Determine the [X, Y] coordinate at the center of the cell enclosing the given text.  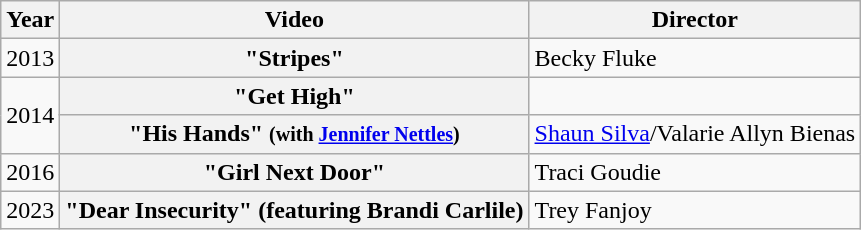
"Stripes" [294, 58]
Director [695, 20]
"His Hands" (with Jennifer Nettles) [294, 134]
Shaun Silva/Valarie Allyn Bienas [695, 134]
Video [294, 20]
Becky Fluke [695, 58]
2014 [30, 115]
"Get High" [294, 96]
"Girl Next Door" [294, 172]
Traci Goudie [695, 172]
Year [30, 20]
Trey Fanjoy [695, 210]
2013 [30, 58]
2016 [30, 172]
"Dear Insecurity" (featuring Brandi Carlile) [294, 210]
2023 [30, 210]
